Search for the cell housing the specified text and yield its (X, Y) center coordinate. 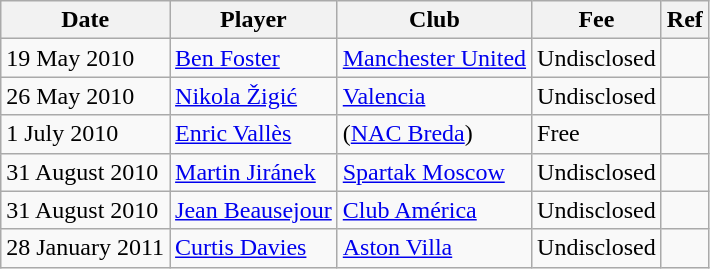
28 January 2011 (86, 248)
1 July 2010 (86, 134)
Enric Vallès (254, 134)
Martin Jiránek (254, 172)
Club América (434, 210)
Valencia (434, 96)
Ben Foster (254, 58)
Jean Beausejour (254, 210)
26 May 2010 (86, 96)
Spartak Moscow (434, 172)
Curtis Davies (254, 248)
Ref (684, 20)
19 May 2010 (86, 58)
Date (86, 20)
Aston Villa (434, 248)
Player (254, 20)
Fee (597, 20)
Club (434, 20)
Manchester United (434, 58)
Nikola Žigić (254, 96)
(NAC Breda) (434, 134)
Free (597, 134)
